Capture the cell that displays the provided text and extract its [x, y] central coordinate. 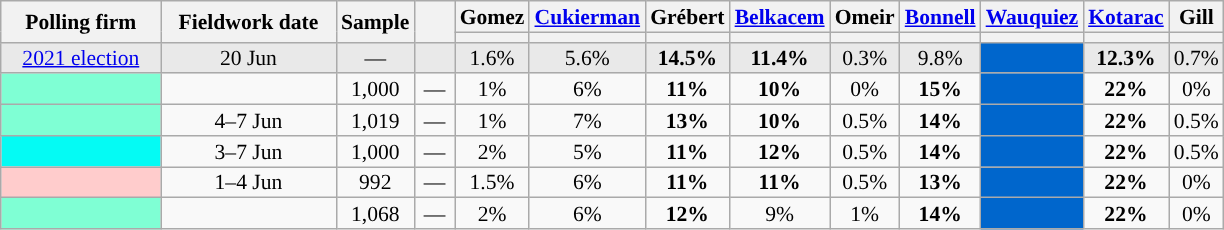
992 [375, 182]
Omeir [865, 16]
Kotarac [1126, 16]
Grébert [687, 16]
1,019 [375, 120]
0.3% [865, 58]
Sample [375, 22]
12.3% [1126, 58]
9.8% [940, 58]
Belkacem [780, 16]
11.4% [780, 58]
Wauquiez [1032, 16]
1.6% [492, 58]
1.5% [492, 182]
Gill [1196, 16]
9% [780, 214]
Bonnell [940, 16]
1–4 Jun [248, 182]
Cukierman [587, 16]
15% [940, 90]
4–7 Jun [248, 120]
5% [587, 152]
2021 election [81, 58]
5.6% [587, 58]
7% [587, 120]
Fieldwork date [248, 22]
3–7 Jun [248, 152]
0.7% [1196, 58]
1,068 [375, 214]
Polling firm [81, 22]
14.5% [687, 58]
Gomez [492, 16]
20 Jun [248, 58]
